Find where the given text appears and provide that cell's center as [X, Y] coordinate. 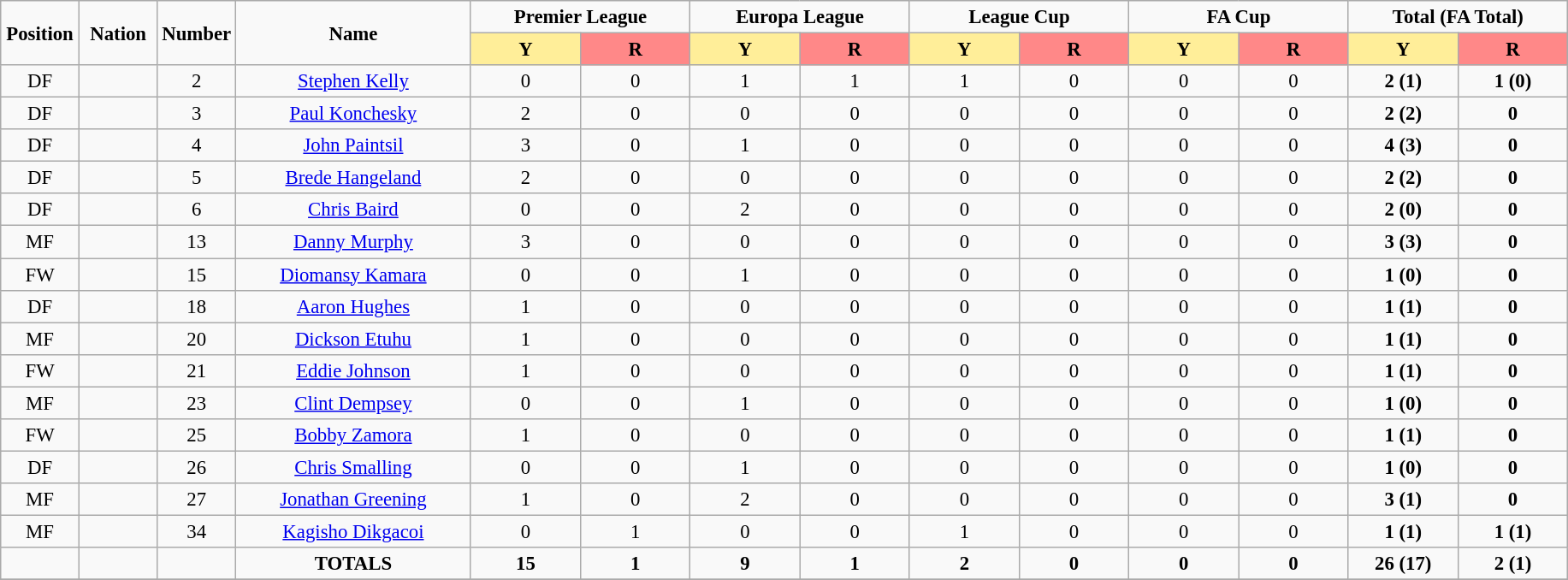
Kagisho Dikgacoi [354, 531]
2 (0) [1403, 210]
Eddie Johnson [354, 370]
9 [745, 564]
Clint Dempsey [354, 403]
TOTALS [354, 564]
Nation [118, 33]
John Paintsil [354, 145]
Brede Hangeland [354, 178]
4 [197, 145]
Stephen Kelly [354, 81]
League Cup [1019, 17]
23 [197, 403]
Dickson Etuhu [354, 339]
4 (3) [1403, 145]
25 [197, 435]
Position [40, 33]
6 [197, 210]
20 [197, 339]
3 (3) [1403, 242]
Europa League [800, 17]
26 (17) [1403, 564]
21 [197, 370]
Name [354, 33]
Jonathan Greening [354, 500]
Number [197, 33]
13 [197, 242]
Chris Baird [354, 210]
27 [197, 500]
FA Cup [1239, 17]
Diomansy Kamara [354, 275]
Total (FA Total) [1458, 17]
3 (1) [1403, 500]
34 [197, 531]
Paul Konchesky [354, 114]
Danny Murphy [354, 242]
18 [197, 306]
26 [197, 467]
5 [197, 178]
Premier League [580, 17]
Chris Smalling [354, 467]
Bobby Zamora [354, 435]
Aaron Hughes [354, 306]
